Find where the given text appears and provide that cell's center as (X, Y) coordinate. 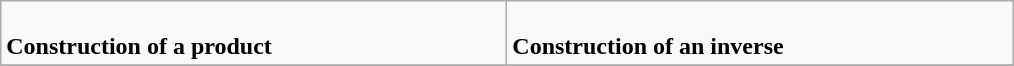
Construction of a product (254, 34)
Construction of an inverse (760, 34)
